Locate the cell with the specified text and output its [x, y] center coordinate. 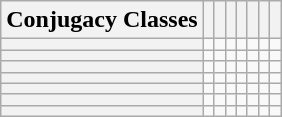
Conjugacy Classes [102, 20]
